Output the [X, Y] coordinate of the center of the cell containing the given text.  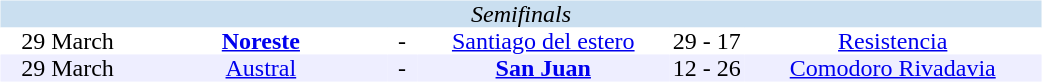
Resistencia [893, 42]
Semifinals [520, 14]
San Juan [544, 68]
Noreste [262, 42]
29 - 17 [707, 42]
Comodoro Rivadavia [893, 68]
Santiago del estero [544, 42]
Austral [262, 68]
12 - 26 [707, 68]
